Find where the given text appears and provide that cell's center as (x, y) coordinate. 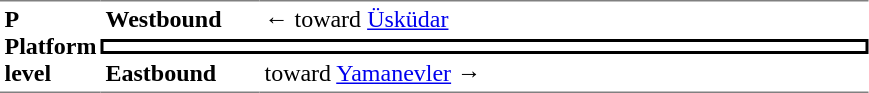
← toward Üsküdar (564, 20)
toward Yamanevler → (564, 74)
PPlatform level (50, 46)
Westbound (180, 20)
Eastbound (180, 74)
